Locate the cell with the specified text and output its (x, y) center coordinate. 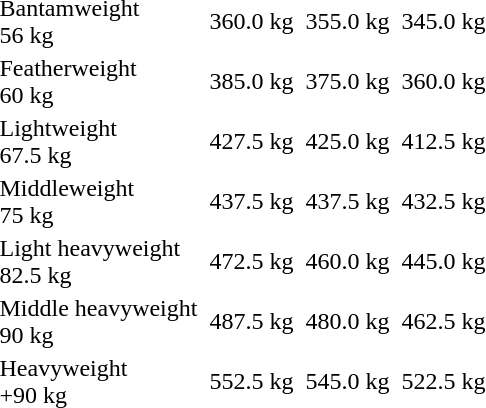
480.0 kg (348, 322)
487.5 kg (252, 322)
460.0 kg (348, 262)
427.5 kg (252, 142)
375.0 kg (348, 82)
425.0 kg (348, 142)
385.0 kg (252, 82)
472.5 kg (252, 262)
